Detect which cell encompasses the target text, then output its (X, Y) center coordinate. 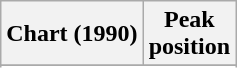
Peakposition (189, 34)
Chart (1990) (72, 34)
